Output the (X, Y) coordinate of the center of the cell containing the given text.  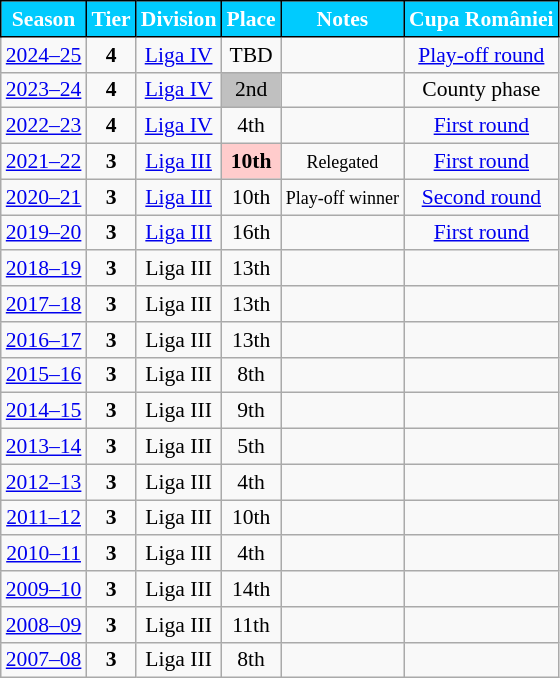
TBD (250, 55)
2009–10 (44, 589)
Season (44, 19)
Relegated (342, 162)
16th (250, 233)
Tier (110, 19)
2023–24 (44, 90)
2015–16 (44, 375)
2019–20 (44, 233)
2018–19 (44, 269)
Second round (482, 197)
2016–17 (44, 340)
2nd (250, 90)
9th (250, 411)
County phase (482, 90)
2013–14 (44, 447)
2008–09 (44, 625)
5th (250, 447)
Cupa României (482, 19)
2021–22 (44, 162)
2007–08 (44, 660)
2012–13 (44, 482)
2011–12 (44, 518)
Play-off winner (342, 197)
Place (250, 19)
Division (179, 19)
14th (250, 589)
Notes (342, 19)
2017–18 (44, 304)
2022–23 (44, 126)
Play-off round (482, 55)
2020–21 (44, 197)
2024–25 (44, 55)
2010–11 (44, 554)
11th (250, 625)
2014–15 (44, 411)
